Search for the cell housing the specified text and yield its [x, y] center coordinate. 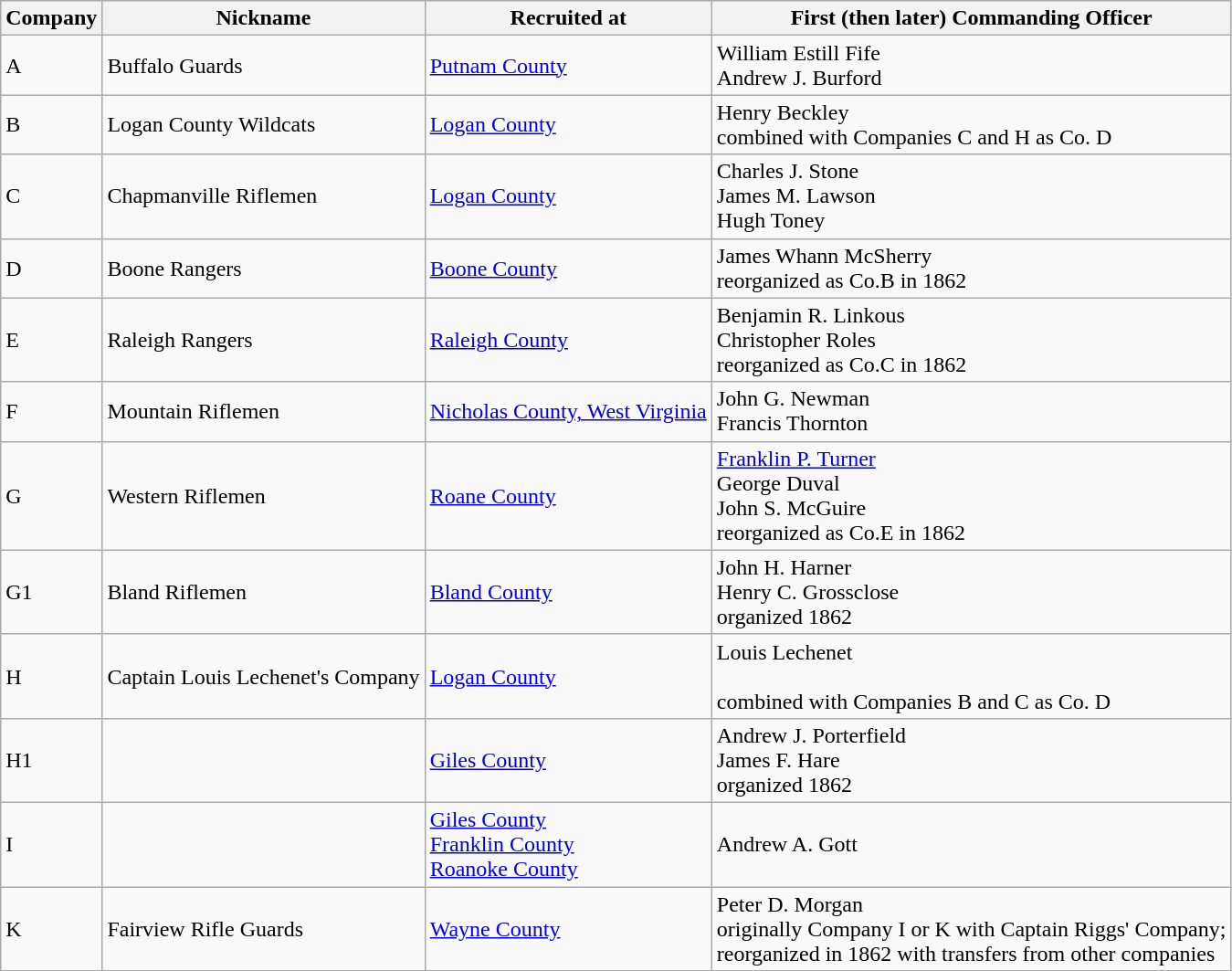
Nicholas County, West Virginia [568, 411]
K [51, 928]
D [51, 269]
A [51, 66]
Boone Rangers [263, 269]
Nickname [263, 18]
H1 [51, 760]
Raleigh Rangers [263, 340]
I [51, 844]
Fairview Rifle Guards [263, 928]
Charles J. StoneJames M. LawsonHugh Toney [972, 196]
Buffalo Guards [263, 66]
Franklin P. TurnerGeorge DuvalJohn S. McGuirereorganized as Co.E in 1862 [972, 495]
James Whann McSherryreorganized as Co.B in 1862 [972, 269]
Bland Riflemen [263, 592]
Giles County [568, 760]
John G. NewmanFrancis Thornton [972, 411]
Captain Louis Lechenet's Company [263, 676]
G1 [51, 592]
Henry Beckleycombined with Companies C and H as Co. D [972, 124]
Roane County [568, 495]
Louis Lechenetcombined with Companies B and C as Co. D [972, 676]
Logan County Wildcats [263, 124]
John H. HarnerHenry C. Grosscloseorganized 1862 [972, 592]
Bland County [568, 592]
Wayne County [568, 928]
C [51, 196]
G [51, 495]
Peter D. Morganoriginally Company I or K with Captain Riggs' Company; reorganized in 1862 with transfers from other companies [972, 928]
Giles CountyFranklin CountyRoanoke County [568, 844]
Raleigh County [568, 340]
First (then later) Commanding Officer [972, 18]
H [51, 676]
Chapmanville Riflemen [263, 196]
William Estill FifeAndrew J. Burford [972, 66]
F [51, 411]
Putnam County [568, 66]
Boone County [568, 269]
Mountain Riflemen [263, 411]
Recruited at [568, 18]
Benjamin R. LinkousChristopher Rolesreorganized as Co.C in 1862 [972, 340]
Company [51, 18]
Western Riflemen [263, 495]
Andrew A. Gott [972, 844]
E [51, 340]
B [51, 124]
Andrew J. PorterfieldJames F. Hareorganized 1862 [972, 760]
